Extract the (X, Y) coordinate from the center of the cell holding the provided text.  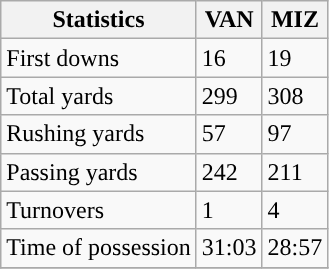
First downs (99, 58)
16 (229, 58)
Time of possession (99, 248)
Rushing yards (99, 134)
MIZ (295, 20)
Statistics (99, 20)
1 (229, 210)
97 (295, 134)
57 (229, 134)
242 (229, 172)
299 (229, 96)
31:03 (229, 248)
4 (295, 210)
VAN (229, 20)
211 (295, 172)
28:57 (295, 248)
19 (295, 58)
Total yards (99, 96)
308 (295, 96)
Passing yards (99, 172)
Turnovers (99, 210)
